Provide the [x, y] coordinate of the cell's center where the given text is located.  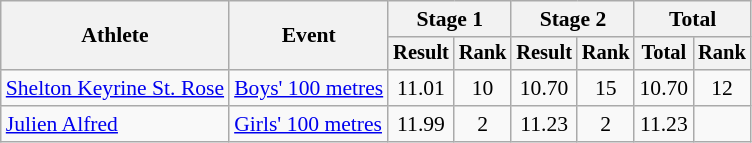
10 [483, 88]
11.99 [421, 124]
Girls' 100 metres [308, 124]
Stage 2 [572, 19]
Athlete [115, 36]
15 [606, 88]
Boys' 100 metres [308, 88]
11.01 [421, 88]
Stage 1 [450, 19]
Event [308, 36]
Shelton Keyrine St. Rose [115, 88]
12 [722, 88]
Julien Alfred [115, 124]
